Locate the cell with the specified text and output its [x, y] center coordinate. 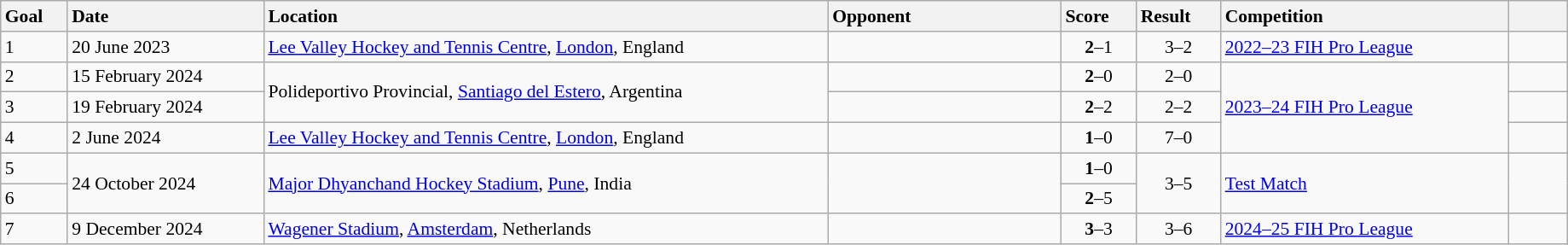
24 October 2024 [165, 183]
7 [34, 230]
3–6 [1178, 230]
Score [1098, 16]
Opponent [945, 16]
19 February 2024 [165, 108]
5 [34, 168]
3 [34, 108]
20 June 2023 [165, 47]
15 February 2024 [165, 77]
3–5 [1178, 183]
2 [34, 77]
4 [34, 138]
Wagener Stadium, Amsterdam, Netherlands [546, 230]
Competition [1365, 16]
7–0 [1178, 138]
Goal [34, 16]
2–5 [1098, 199]
Test Match [1365, 183]
9 December 2024 [165, 230]
Major Dhyanchand Hockey Stadium, Pune, India [546, 183]
Polideportivo Provincial, Santiago del Estero, Argentina [546, 92]
2022–23 FIH Pro League [1365, 47]
Date [165, 16]
Location [546, 16]
Result [1178, 16]
2 June 2024 [165, 138]
6 [34, 199]
2–1 [1098, 47]
2023–24 FIH Pro League [1365, 108]
3–3 [1098, 230]
1 [34, 47]
2024–25 FIH Pro League [1365, 230]
3–2 [1178, 47]
